Provide the (x, y) coordinate of the cell's center where the given text is located.  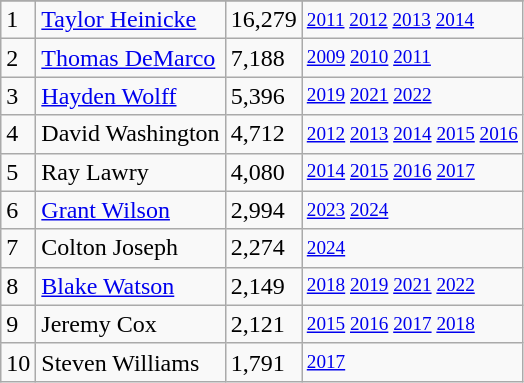
2,121 (264, 324)
9 (18, 324)
Ray Lawry (130, 172)
6 (18, 210)
2009 2010 2011 (412, 58)
5 (18, 172)
7 (18, 248)
Hayden Wolff (130, 96)
2 (18, 58)
4,080 (264, 172)
Steven Williams (130, 362)
David Washington (130, 134)
1,791 (264, 362)
2011 2012 2013 2014 (412, 20)
2014 2015 2016 2017 (412, 172)
2,149 (264, 286)
Blake Watson (130, 286)
4 (18, 134)
2023 2024 (412, 210)
2,274 (264, 248)
Taylor Heinicke (130, 20)
7,188 (264, 58)
4,712 (264, 134)
2018 2019 2021 2022 (412, 286)
Jeremy Cox (130, 324)
8 (18, 286)
10 (18, 362)
2012 2013 2014 2015 2016 (412, 134)
16,279 (264, 20)
Colton Joseph (130, 248)
2,994 (264, 210)
1 (18, 20)
5,396 (264, 96)
2015 2016 2017 2018 (412, 324)
2019 2021 2022 (412, 96)
Grant Wilson (130, 210)
Thomas DeMarco (130, 58)
2024 (412, 248)
2017 (412, 362)
3 (18, 96)
